For the text-containing cell, return its midpoint in [X, Y] coordinate format. 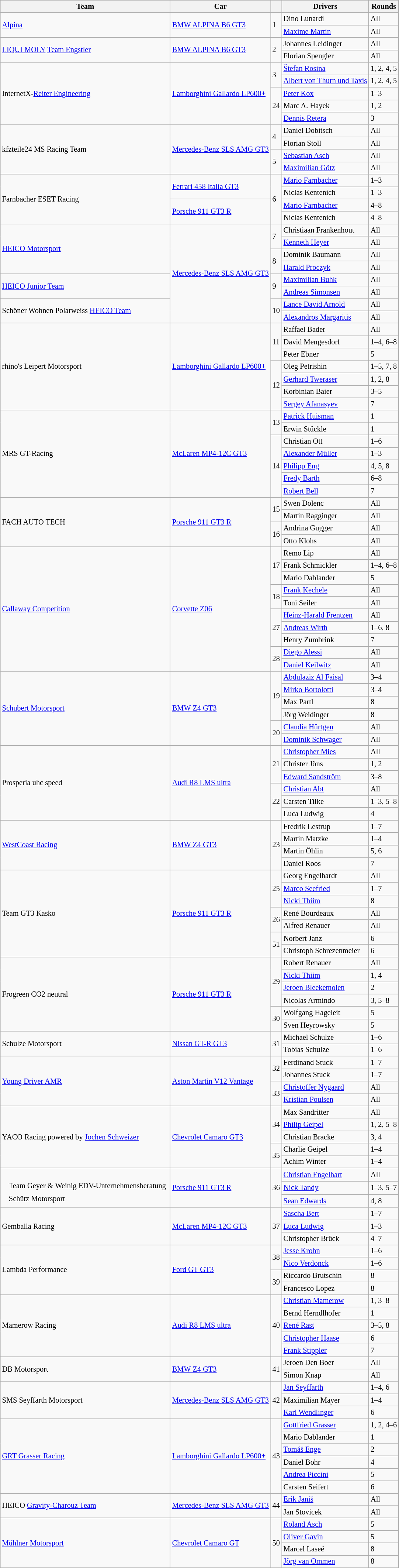
Toni Seiler [325, 603]
Tobias Schulze [325, 1050]
Lambda Performance [86, 1270]
Oliver Gavin [325, 1537]
Schütz Motorsport [87, 1199]
Christian Mamerow [325, 1301]
Schöner Wohnen Polarweiss HEICO Team [86, 311]
Daniel Bohr [325, 1462]
Corvette Z06 [221, 609]
1–3, 5–7 [384, 1188]
Team Geyer & Weinig EDV-Unternehmensberatung Schütz Motorsport [86, 1188]
22 [276, 802]
GRT Grasser Racing [86, 1456]
37 [276, 1226]
Frank Schmickler [325, 565]
3–8 [384, 777]
Mühlner Motorsport [86, 1543]
1, 4 [384, 976]
Wolfgang Hageleit [325, 1012]
26 [276, 919]
David Mengesdorf [325, 342]
Tomáš Enge [325, 1450]
René Bourdeaux [325, 913]
Dominik Baumann [325, 255]
Johannes Leidinger [325, 44]
17 [276, 565]
Riccardo Brutschin [325, 1276]
3–5, 8 [384, 1325]
Sascha Bert [325, 1214]
Young Driver AMR [86, 1081]
HEICO Motorsport [86, 249]
12 [276, 385]
Sebastian Asch [325, 155]
1, 2, 4–6 [384, 1425]
Christoffer Nygaard [325, 1087]
Christer Jöns [325, 764]
MRS GT-Racing [86, 454]
Christian Engelhart [325, 1175]
Jörg Weidinger [325, 715]
Robert Renauer [325, 963]
Korbinian Baier [325, 392]
Erik Janiš [325, 1499]
42 [276, 1400]
Martin Ragginger [325, 516]
Marcel Laseé [325, 1549]
Dominik Schwager [325, 739]
Christian Ott [325, 441]
3, 4 [384, 1137]
Nick Tandy [325, 1188]
Andrea Piccini [325, 1475]
1, 2, 5–8 [384, 1124]
Gerhard Tweraser [325, 379]
Daniel Roos [325, 864]
Dino Lunardi [325, 19]
Kenneth Heyer [325, 243]
Johannes Stuck [325, 1075]
36 [276, 1188]
Chevrolet Camaro GT3 [221, 1137]
5, 6 [384, 851]
Maximilian Mayer [325, 1400]
34 [276, 1124]
Gemballa Racing [86, 1226]
25 [276, 888]
InternetX-Reiter Engineering [86, 93]
Raffael Bader [325, 329]
13 [276, 422]
33 [276, 1093]
30 [276, 1019]
15 [276, 509]
Florian Stoll [325, 143]
Sven Heyrowsky [325, 1025]
Carsten Seifert [325, 1487]
6–8 [384, 478]
Maximilian Buhk [325, 280]
1–3, 5–8 [384, 801]
Michael Schulze [325, 1038]
Fredrik Lestrup [325, 826]
Nissan GT-R GT3 [221, 1044]
Team [86, 6]
44 [276, 1505]
4–7 [384, 1238]
Florian Spengler [325, 56]
Max Partl [325, 702]
50 [276, 1543]
Swen Dolenc [325, 503]
Alpina [86, 25]
1–4, 6 [384, 1388]
Karl Wendlinger [325, 1413]
Sergey Afanasyev [325, 404]
Dennis Retera [325, 118]
Philipp Eng [325, 466]
SMS Seyffarth Motorsport [86, 1400]
FACH AUTO TECH [86, 522]
Ferdinand Stuck [325, 1062]
Andrina Gugger [325, 528]
Martin Matzke [325, 839]
41 [276, 1369]
Carsten Tilke [325, 801]
1, 2, 8 [384, 379]
Diego Alessi [325, 652]
Remo Lip [325, 553]
Jan Seyffarth [325, 1388]
43 [276, 1456]
Christoph Schrezenmeier [325, 950]
Heinz-Harald Frentzen [325, 615]
Claudia Hürtgen [325, 727]
Nicolas Armindo [325, 1000]
Gottfried Grasser [325, 1425]
Frank Kechele [325, 590]
1–6, 8 [384, 627]
Schubert Motorsport [86, 708]
DB Motorsport [86, 1369]
Fredy Barth [325, 478]
Car [221, 6]
Rounds [384, 6]
Ford GT GT3 [221, 1270]
LIQUI MOLY Team Engstler [86, 49]
1–5, 7, 8 [384, 367]
Andreas Simonsen [325, 292]
Frank Stippler [325, 1350]
Christopher Mies [325, 752]
32 [276, 1068]
18 [276, 596]
Aston Martin V12 Vantage [221, 1081]
4, 8 [384, 1201]
Albert von Thurn und Taxis [325, 81]
Christiaan Frankenhout [325, 230]
10 [276, 311]
Jeroen Bleekemolen [325, 988]
Georg Engelhardt [325, 876]
HEICO Gravity-Charouz Team [86, 1505]
WestCoast Racing [86, 845]
19 [276, 696]
3–5 [384, 392]
11 [276, 342]
Mirko Bortolotti [325, 690]
Chevrolet Camaro GT [221, 1543]
Marc A. Hayek [325, 106]
Schulze Motorsport [86, 1044]
Edward Sandström [325, 777]
Patrick Huisman [325, 416]
Christopher Haase [325, 1338]
20 [276, 733]
YACO Racing powered by Jochen Schweizer [86, 1137]
Alexandros Margaritis [325, 317]
27 [276, 627]
Maximilian Götz [325, 168]
Norbert Janz [325, 938]
Achim Winter [325, 1162]
4, 5, 8 [384, 466]
Peter Kox [325, 93]
Jörg van Ommen [325, 1561]
40 [276, 1325]
31 [276, 1044]
Martin Öhlin [325, 851]
kfzteile24 MS Racing Team [86, 149]
Jesse Krohn [325, 1251]
Peter Ebner [325, 354]
Oleg Petrishin [325, 367]
39 [276, 1282]
Daniel Dobitsch [325, 131]
Bernd Herndlhofer [325, 1313]
Roland Asch [325, 1524]
Alexander Müller [325, 454]
Charlie Geipel [325, 1149]
Daniel Keilwitz [325, 665]
Jeroen Den Boer [325, 1363]
Alfred Renauer [325, 926]
9 [276, 286]
rhino's Leipert Motorsport [86, 367]
Otto Klohs [325, 541]
Callaway Competition [86, 609]
Nico Verdonck [325, 1263]
Kristian Poulsen [325, 1100]
Frogreen CO2 neutral [86, 994]
23 [276, 845]
14 [276, 466]
Harald Proczyk [325, 267]
Team Geyer & Weinig EDV-Unternehmensberatung [87, 1186]
28 [276, 659]
Ferrari 458 Italia GT3 [221, 187]
Erwin Stückle [325, 429]
29 [276, 982]
Robert Bell [325, 491]
16 [276, 534]
Christopher Brück [325, 1238]
Andreas Wirth [325, 627]
24 [276, 106]
Philip Geipel [325, 1124]
38 [276, 1257]
Prosperia uhc speed [86, 783]
21 [276, 764]
Abdulaziz Al Faisal [325, 677]
Simon Knap [325, 1375]
Max Sandritter [325, 1112]
René Rast [325, 1325]
Štefan Rosina [325, 69]
Team GT3 Kasko [86, 913]
Maxime Martin [325, 31]
35 [276, 1155]
Christian Abt [325, 789]
3, 5–8 [384, 1000]
Jan Stovicek [325, 1512]
Drivers [325, 6]
Mamerow Racing [86, 1325]
Henry Zumbrink [325, 640]
Francesco Lopez [325, 1288]
Farnbacher ESET Racing [86, 199]
Marco Seefried [325, 888]
51 [276, 944]
Lance David Arnold [325, 305]
1, 3–8 [384, 1301]
Sean Edwards [325, 1201]
Christian Bracke [325, 1137]
HEICO Junior Team [86, 286]
